For the text-containing cell, return its midpoint in (X, Y) coordinate format. 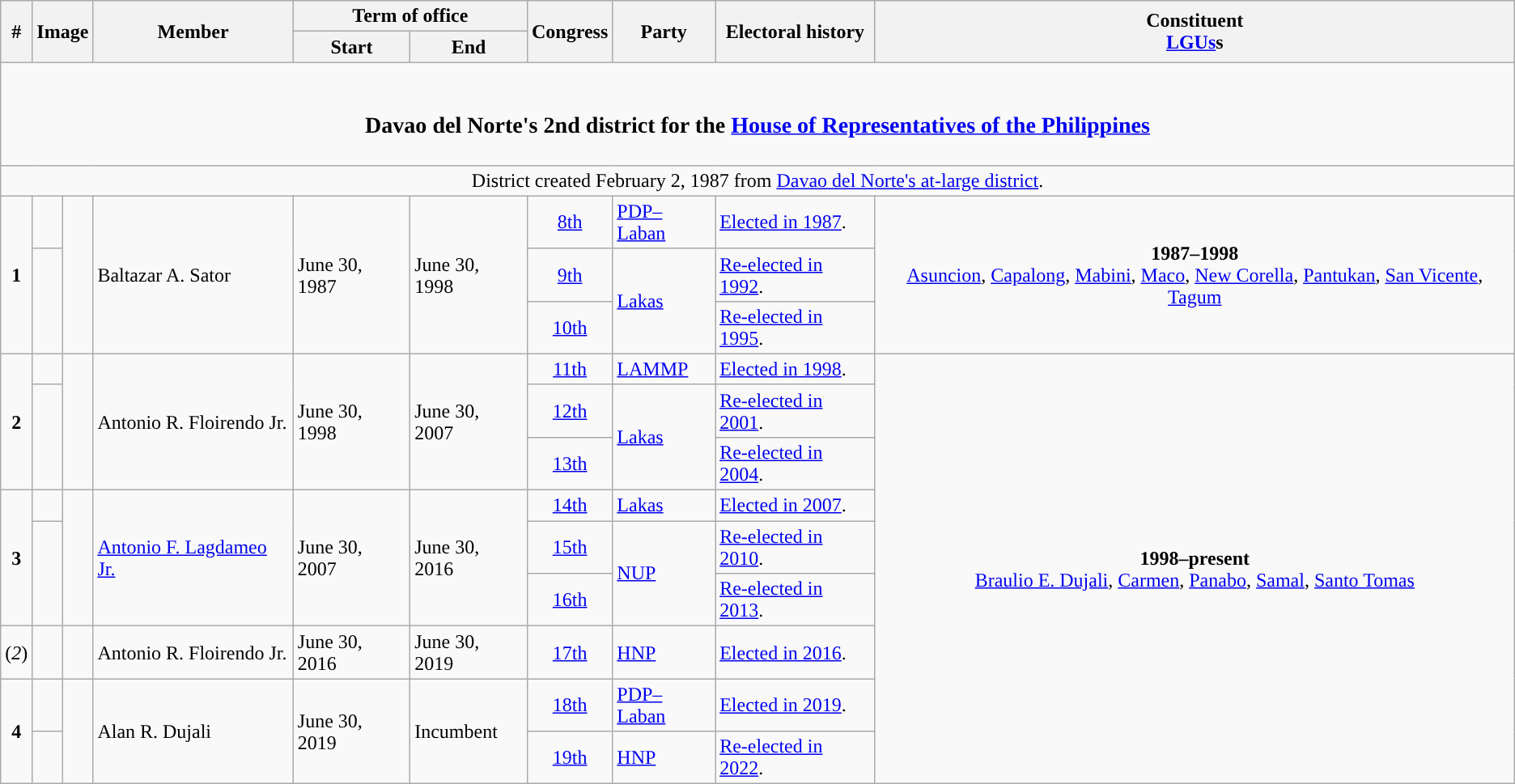
Re-elected in 2001. (796, 411)
(2) (16, 652)
Re-elected in 2004. (796, 463)
17th (570, 652)
Incumbent (469, 731)
June 30, 1987 (351, 275)
Alan R. Dujali (193, 731)
Congress (570, 32)
Davao del Norte's 2nd district for the House of Representatives of the Philippines (757, 113)
18th (570, 706)
10th (570, 327)
Elected in 1987. (796, 222)
16th (570, 600)
Baltazar A. Sator (193, 275)
1 (16, 275)
Term of office (410, 16)
Re-elected in 1992. (796, 275)
12th (570, 411)
2 (16, 422)
1998–presentBraulio E. Dujali, Carmen, Panabo, Samal, Santo Tomas (1195, 569)
8th (570, 222)
15th (570, 547)
# (16, 32)
1987–1998Asuncion, Capalong, Mabini, Maco, New Corella, Pantukan, San Vicente, Tagum (1195, 275)
19th (570, 757)
3 (16, 558)
Elected in 2019. (796, 706)
NUP (664, 574)
Elected in 2007. (796, 506)
13th (570, 463)
Party (664, 32)
Elected in 2016. (796, 652)
Electoral history (796, 32)
4 (16, 731)
End (469, 47)
ConstituentLGUss (1195, 32)
11th (570, 369)
Start (351, 47)
14th (570, 506)
Member (193, 32)
Elected in 1998. (796, 369)
Re-elected in 1995. (796, 327)
Re-elected in 2022. (796, 757)
Re-elected in 2013. (796, 600)
Image (63, 32)
9th (570, 275)
District created February 2, 1987 from Davao del Norte's at-large district. (757, 180)
Re-elected in 2010. (796, 547)
Antonio F. Lagdameo Jr. (193, 558)
LAMMP (664, 369)
